Output the [x, y] coordinate of the center of the cell containing the given text.  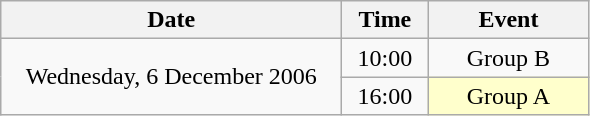
16:00 [385, 96]
Event [508, 20]
Group B [508, 58]
Wednesday, 6 December 2006 [172, 77]
Group A [508, 96]
10:00 [385, 58]
Time [385, 20]
Date [172, 20]
